Extract the [X, Y] coordinate from the center of the cell holding the provided text.  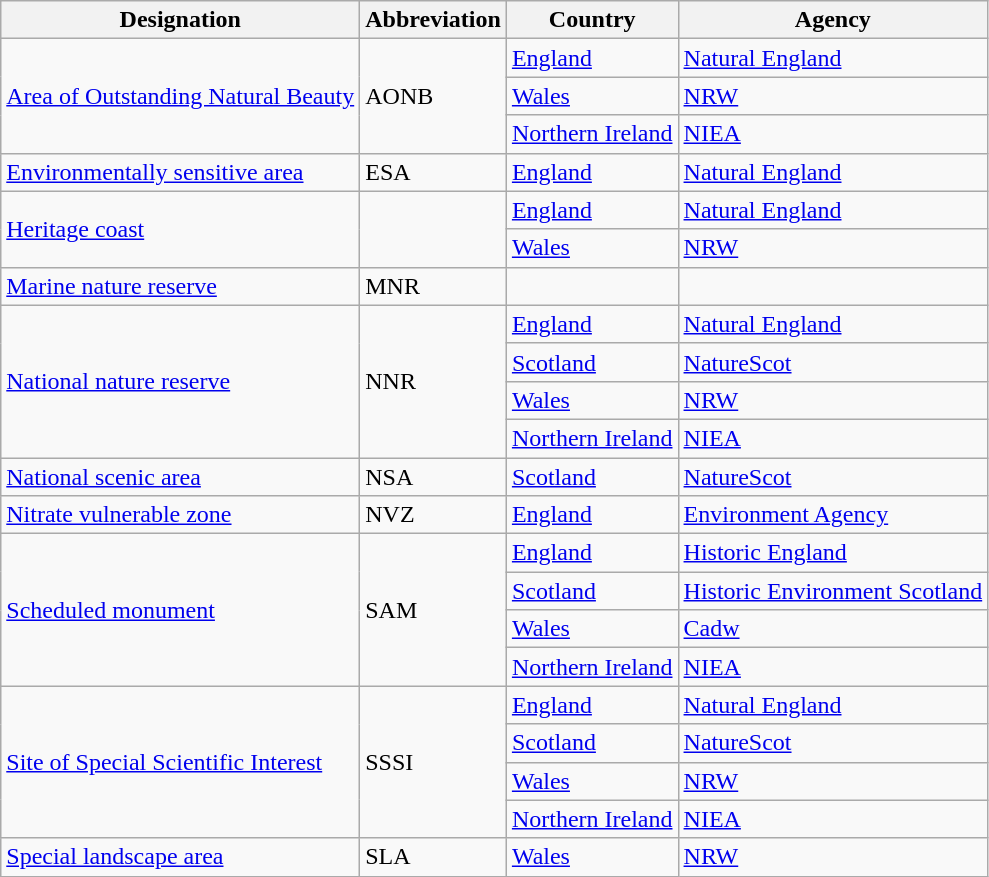
AONB [434, 96]
Area of Outstanding Natural Beauty [180, 96]
Environment Agency [833, 515]
Nitrate vulnerable zone [180, 515]
ESA [434, 172]
Site of Special Scientific Interest [180, 762]
Cadw [833, 629]
MNR [434, 286]
Historic England [833, 553]
Historic Environment Scotland [833, 591]
Agency [833, 20]
Designation [180, 20]
SAM [434, 610]
Country [592, 20]
NNR [434, 381]
Scheduled monument [180, 610]
Special landscape area [180, 857]
SLA [434, 857]
Marine nature reserve [180, 286]
Environmentally sensitive area [180, 172]
NSA [434, 477]
SSSI [434, 762]
Abbreviation [434, 20]
Heritage coast [180, 229]
NVZ [434, 515]
National scenic area [180, 477]
National nature reserve [180, 381]
